Locate the cell with the specified text and output its [x, y] center coordinate. 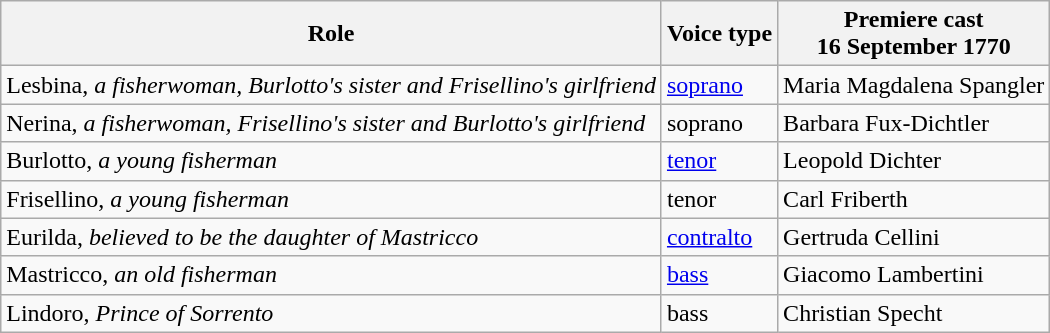
Giacomo Lambertini [914, 275]
Frisellino, a young fisherman [332, 199]
Carl Friberth [914, 199]
Role [332, 34]
Burlotto, a young fisherman [332, 161]
Voice type [719, 34]
Premiere cast16 September 1770 [914, 34]
Gertruda Cellini [914, 237]
Barbara Fux-Dichtler [914, 123]
Mastricco, an old fisherman [332, 275]
Maria Magdalena Spangler [914, 85]
Eurilda, believed to be the daughter of Mastricco [332, 237]
Lindoro, Prince of Sorrento [332, 313]
Nerina, a fisherwoman, Frisellino's sister and Burlotto's girlfriend [332, 123]
Leopold Dichter [914, 161]
Lesbina, a fisherwoman, Burlotto's sister and Frisellino's girlfriend [332, 85]
contralto [719, 237]
Christian Specht [914, 313]
